Determine the (x, y) coordinate at the center of the cell enclosing the given text.  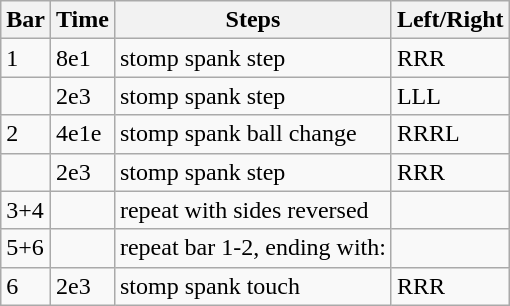
2 (26, 134)
Left/Right (450, 20)
3+4 (26, 210)
stomp spank touch (252, 286)
6 (26, 286)
RRRL (450, 134)
8e1 (82, 58)
4e1e (82, 134)
LLL (450, 96)
1 (26, 58)
stomp spank ball change (252, 134)
Bar (26, 20)
Steps (252, 20)
5+6 (26, 248)
repeat with sides reversed (252, 210)
Time (82, 20)
repeat bar 1-2, ending with: (252, 248)
